Search for the cell housing the specified text and yield its (X, Y) center coordinate. 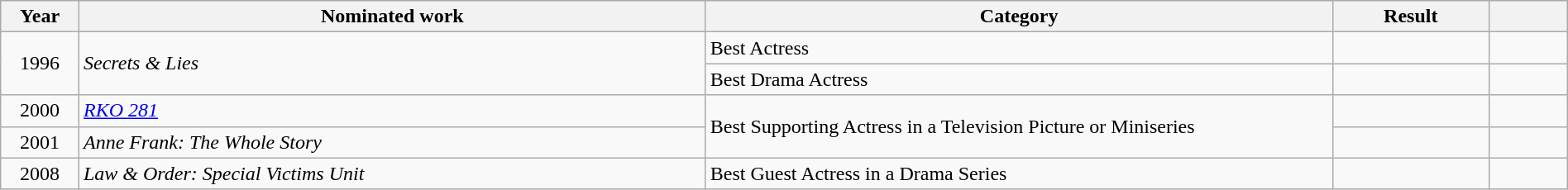
Best Actress (1019, 48)
Best Guest Actress in a Drama Series (1019, 173)
RKO 281 (392, 111)
2008 (40, 173)
Secrets & Lies (392, 64)
1996 (40, 64)
2000 (40, 111)
Result (1411, 17)
Anne Frank: The Whole Story (392, 142)
Category (1019, 17)
2001 (40, 142)
Best Supporting Actress in a Television Picture or Miniseries (1019, 126)
Best Drama Actress (1019, 79)
Nominated work (392, 17)
Law & Order: Special Victims Unit (392, 173)
Year (40, 17)
